Scan for the cell matching the given text and deliver its (X, Y) coordinate at center. 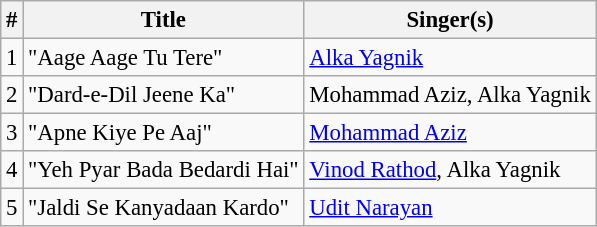
1 (12, 58)
Mohammad Aziz (450, 133)
Vinod Rathod, Alka Yagnik (450, 170)
Mohammad Aziz, Alka Yagnik (450, 95)
2 (12, 95)
"Apne Kiye Pe Aaj" (164, 133)
Alka Yagnik (450, 58)
"Yeh Pyar Bada Bedardi Hai" (164, 170)
"Jaldi Se Kanyadaan Kardo" (164, 208)
4 (12, 170)
"Dard-e-Dil Jeene Ka" (164, 95)
# (12, 20)
3 (12, 133)
"Aage Aage Tu Tere" (164, 58)
Singer(s) (450, 20)
Title (164, 20)
5 (12, 208)
Udit Narayan (450, 208)
